For the text-containing cell, return its midpoint in [X, Y] coordinate format. 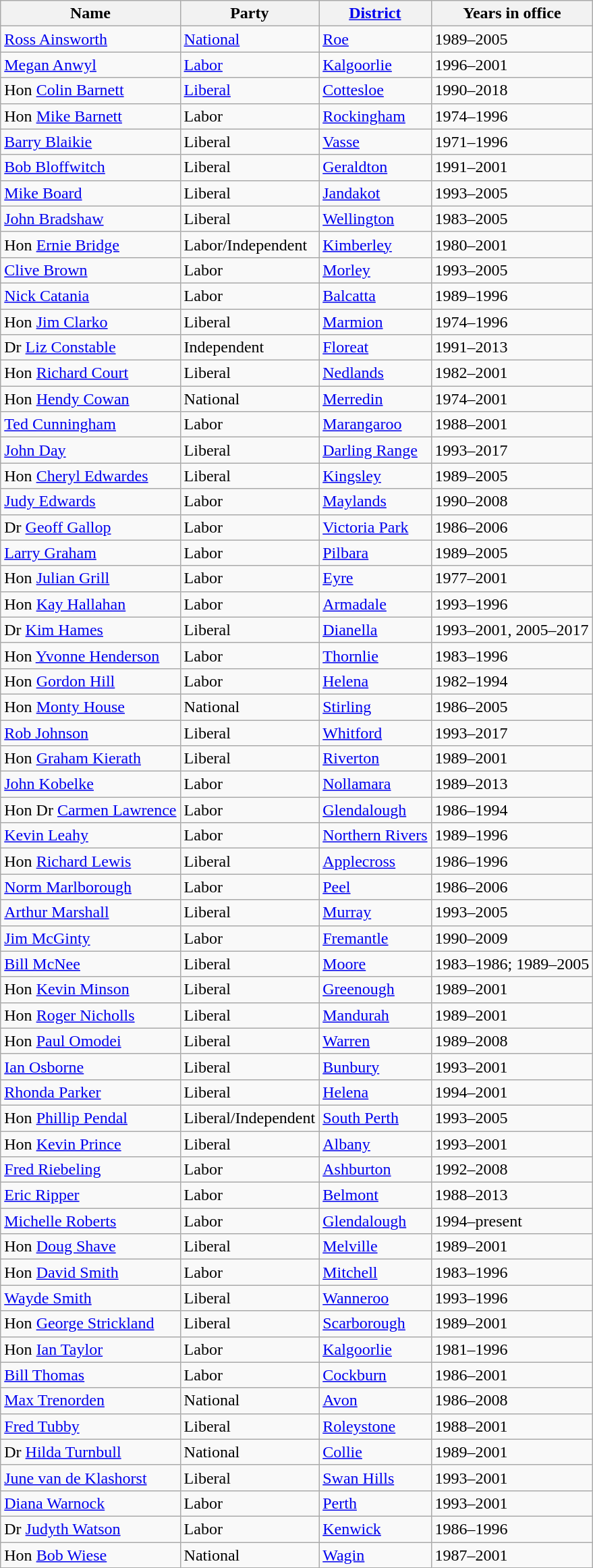
1982–1994 [512, 681]
1986–2008 [512, 1401]
Perth [375, 1503]
Dr Geoff Gallop [90, 527]
District [375, 13]
Michelle Roberts [90, 1221]
Rhonda Parker [90, 1092]
Fred Riebeling [90, 1170]
Liberal/Independent [250, 1118]
Dr Hilda Turnbull [90, 1452]
Nedlands [375, 373]
Wanneroo [375, 1298]
Roleystone [375, 1426]
June van de Klashorst [90, 1478]
Moore [375, 964]
Hon Ernie Bridge [90, 244]
Hon Roger Nicholls [90, 1015]
Ted Cunningham [90, 425]
Judy Edwards [90, 502]
Swan Hills [375, 1478]
Hon Kevin Prince [90, 1144]
Hon Colin Barnett [90, 90]
Hon Kevin Minson [90, 990]
Marangaroo [375, 425]
Mitchell [375, 1272]
Stirling [375, 707]
1990–2009 [512, 938]
1981–1996 [512, 1349]
1991–2013 [512, 348]
Hon Ian Taylor [90, 1349]
Hon Mike Barnett [90, 116]
Hon Gordon Hill [90, 681]
Roe [375, 39]
Whitford [375, 732]
Vasse [375, 142]
Wellington [375, 219]
1996–2001 [512, 65]
John Bradshaw [90, 219]
Melville [375, 1247]
1990–2018 [512, 90]
Ian Osborne [90, 1066]
Marmion [375, 322]
Kingsley [375, 476]
Hon Julian Grill [90, 578]
Party [250, 13]
Collie [375, 1452]
Peel [375, 887]
South Perth [375, 1118]
Hon Richard Lewis [90, 861]
Merredin [375, 399]
1989–2013 [512, 784]
Jandakot [375, 193]
John Day [90, 450]
1993–2001, 2005–2017 [512, 630]
Eric Ripper [90, 1195]
Maylands [375, 502]
Labor/Independent [250, 244]
Hon Kay Hallahan [90, 604]
1982–2001 [512, 373]
Greenough [375, 990]
Dr Kim Hames [90, 630]
Hon Richard Court [90, 373]
1988–2013 [512, 1195]
Megan Anwyl [90, 65]
1983–2005 [512, 219]
Hon George Strickland [90, 1324]
Hon Dr Carmen Lawrence [90, 810]
Scarborough [375, 1324]
1974–2001 [512, 399]
Eyre [375, 578]
Dr Judyth Watson [90, 1529]
Hon Paul Omodei [90, 1041]
Jim McGinty [90, 938]
Murray [375, 913]
1990–2008 [512, 502]
1989–2008 [512, 1041]
Clive Brown [90, 270]
Hon Phillip Pendal [90, 1118]
Hon Graham Kierath [90, 759]
Bob Bloffwitch [90, 167]
Diana Warnock [90, 1503]
1992–2008 [512, 1170]
1980–2001 [512, 244]
Avon [375, 1401]
Armadale [375, 604]
Kenwick [375, 1529]
Ross Ainsworth [90, 39]
Fred Tubby [90, 1426]
Applecross [375, 861]
Kimberley [375, 244]
Darling Range [375, 450]
Floreat [375, 348]
Wayde Smith [90, 1298]
Thornlie [375, 655]
Ashburton [375, 1170]
1986–1994 [512, 810]
Nollamara [375, 784]
Belmont [375, 1195]
Rockingham [375, 116]
Years in office [512, 13]
Hon David Smith [90, 1272]
Pilbara [375, 553]
Rob Johnson [90, 732]
Hon Yvonne Henderson [90, 655]
Balcatta [375, 296]
1987–2001 [512, 1555]
Larry Graham [90, 553]
Riverton [375, 759]
1971–1996 [512, 142]
Dianella [375, 630]
Arthur Marshall [90, 913]
Hon Jim Clarko [90, 322]
Cottesloe [375, 90]
Nick Catania [90, 296]
1986–2005 [512, 707]
Hon Monty House [90, 707]
1994–present [512, 1221]
Cockburn [375, 1375]
1977–2001 [512, 578]
Hon Hendy Cowan [90, 399]
John Kobelke [90, 784]
Hon Doug Shave [90, 1247]
Kevin Leahy [90, 836]
Victoria Park [375, 527]
Dr Liz Constable [90, 348]
Fremantle [375, 938]
Mandurah [375, 1015]
Barry Blaikie [90, 142]
Northern Rivers [375, 836]
Wagin [375, 1555]
1986–2001 [512, 1375]
Hon Cheryl Edwardes [90, 476]
Norm Marlborough [90, 887]
Bunbury [375, 1066]
Morley [375, 270]
1983–1986; 1989–2005 [512, 964]
Hon Bob Wiese [90, 1555]
1991–2001 [512, 167]
Geraldton [375, 167]
Albany [375, 1144]
Max Trenorden [90, 1401]
Name [90, 13]
Bill Thomas [90, 1375]
Bill McNee [90, 964]
Mike Board [90, 193]
Warren [375, 1041]
Independent [250, 348]
1994–2001 [512, 1092]
